Detect which cell encompasses the target text, then output its [X, Y] center coordinate. 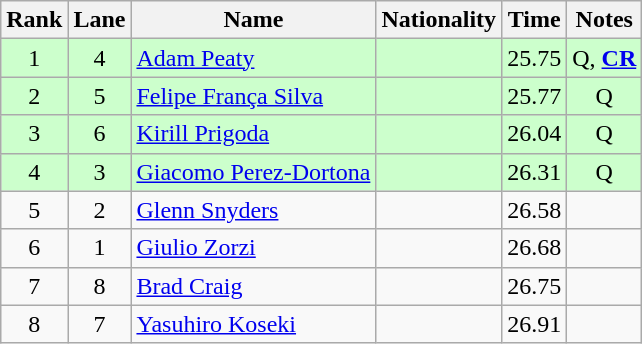
Adam Peaty [254, 58]
26.31 [534, 172]
26.91 [534, 324]
Kirill Prigoda [254, 134]
Felipe França Silva [254, 96]
Lane [100, 20]
Name [254, 20]
Nationality [439, 20]
Glenn Snyders [254, 210]
Giacomo Perez-Dortona [254, 172]
26.04 [534, 134]
Rank [34, 20]
Time [534, 20]
Notes [604, 20]
Q, CR [604, 58]
Yasuhiro Koseki [254, 324]
Brad Craig [254, 286]
26.58 [534, 210]
25.77 [534, 96]
25.75 [534, 58]
26.75 [534, 286]
Giulio Zorzi [254, 248]
26.68 [534, 248]
